Extract the (x, y) coordinate from the center of the cell holding the provided text.  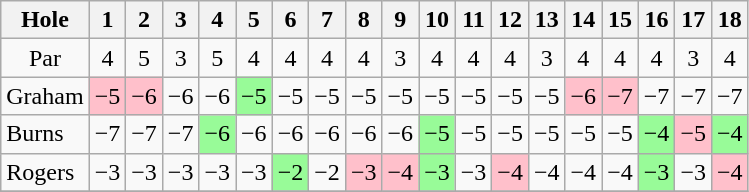
Hole (45, 20)
15 (620, 20)
1 (108, 20)
8 (364, 20)
17 (694, 20)
13 (546, 20)
11 (474, 20)
2 (144, 20)
Graham (45, 96)
12 (510, 20)
10 (438, 20)
18 (730, 20)
16 (656, 20)
Rogers (45, 172)
9 (400, 20)
7 (328, 20)
Par (45, 58)
14 (584, 20)
Burns (45, 134)
6 (290, 20)
